Capture the cell that displays the provided text and extract its (x, y) central coordinate. 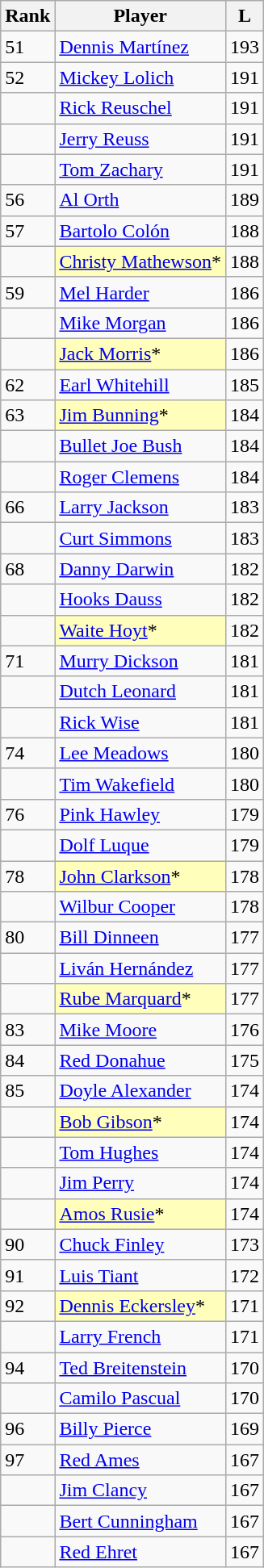
Jim Perry (140, 1183)
Dolf Luque (140, 845)
Lee Meadows (140, 753)
Bullet Joe Bush (140, 446)
Pink Hawley (140, 814)
Tom Hughes (140, 1152)
Waite Hoyt* (140, 630)
Jim Bunning* (140, 416)
Larry French (140, 1336)
Dennis Martínez (140, 47)
57 (27, 231)
91 (27, 1275)
193 (245, 47)
Player (140, 16)
Larry Jackson (140, 508)
Curt Simmons (140, 538)
51 (27, 47)
Jerry Reuss (140, 139)
66 (27, 508)
Billy Pierce (140, 1429)
John Clarkson* (140, 876)
173 (245, 1244)
Mel Harder (140, 292)
Bob Gibson* (140, 1122)
97 (27, 1460)
L (245, 16)
92 (27, 1306)
80 (27, 938)
Christy Mathewson* (140, 261)
84 (27, 1060)
62 (27, 385)
74 (27, 753)
Dennis Eckersley* (140, 1306)
Red Ames (140, 1460)
83 (27, 1030)
172 (245, 1275)
Mike Moore (140, 1030)
63 (27, 416)
Hooks Dauss (140, 600)
189 (245, 200)
Tom Zachary (140, 169)
Doyle Alexander (140, 1091)
71 (27, 661)
52 (27, 77)
Rick Reuschel (140, 108)
94 (27, 1368)
Jack Morris* (140, 353)
Luis Tiant (140, 1275)
176 (245, 1030)
Ted Breitenstein (140, 1368)
Danny Darwin (140, 569)
Rick Wise (140, 722)
185 (245, 385)
90 (27, 1244)
Liván Hernández (140, 968)
Chuck Finley (140, 1244)
59 (27, 292)
Wilbur Cooper (140, 907)
Earl Whitehill (140, 385)
Bartolo Colón (140, 231)
Dutch Leonard (140, 692)
Mickey Lolich (140, 77)
Tim Wakefield (140, 784)
175 (245, 1060)
Roger Clemens (140, 477)
Bill Dinneen (140, 938)
Camilo Pascual (140, 1399)
Rube Marquard* (140, 999)
Red Ehret (140, 1552)
76 (27, 814)
85 (27, 1091)
Jim Clancy (140, 1491)
68 (27, 569)
96 (27, 1429)
Bert Cunningham (140, 1521)
Murry Dickson (140, 661)
78 (27, 876)
Amos Rusie* (140, 1214)
Al Orth (140, 200)
Mike Morgan (140, 323)
169 (245, 1429)
56 (27, 200)
Red Donahue (140, 1060)
Rank (27, 16)
